Locate the cell with the specified text and output its (X, Y) center coordinate. 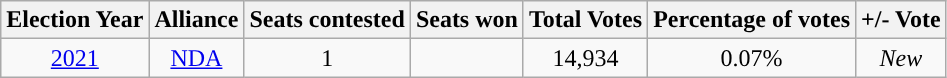
Seats contested (327, 20)
Total Votes (585, 20)
0.07% (752, 58)
+/- Vote (902, 20)
1 (327, 58)
14,934 (585, 58)
New (902, 58)
Election Year (75, 20)
Alliance (196, 20)
Seats won (466, 20)
NDA (196, 58)
2021 (75, 58)
Percentage of votes (752, 20)
